Extract the (x, y) coordinate from the center of the cell holding the provided text.  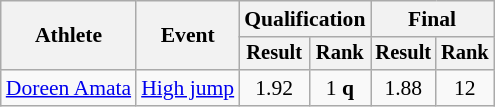
Athlete (68, 36)
Final (432, 19)
High jump (188, 88)
12 (465, 88)
Qualification (304, 19)
1.88 (403, 88)
1 q (340, 88)
1.92 (274, 88)
Event (188, 36)
Doreen Amata (68, 88)
